Detect which cell encompasses the target text, then output its (X, Y) center coordinate. 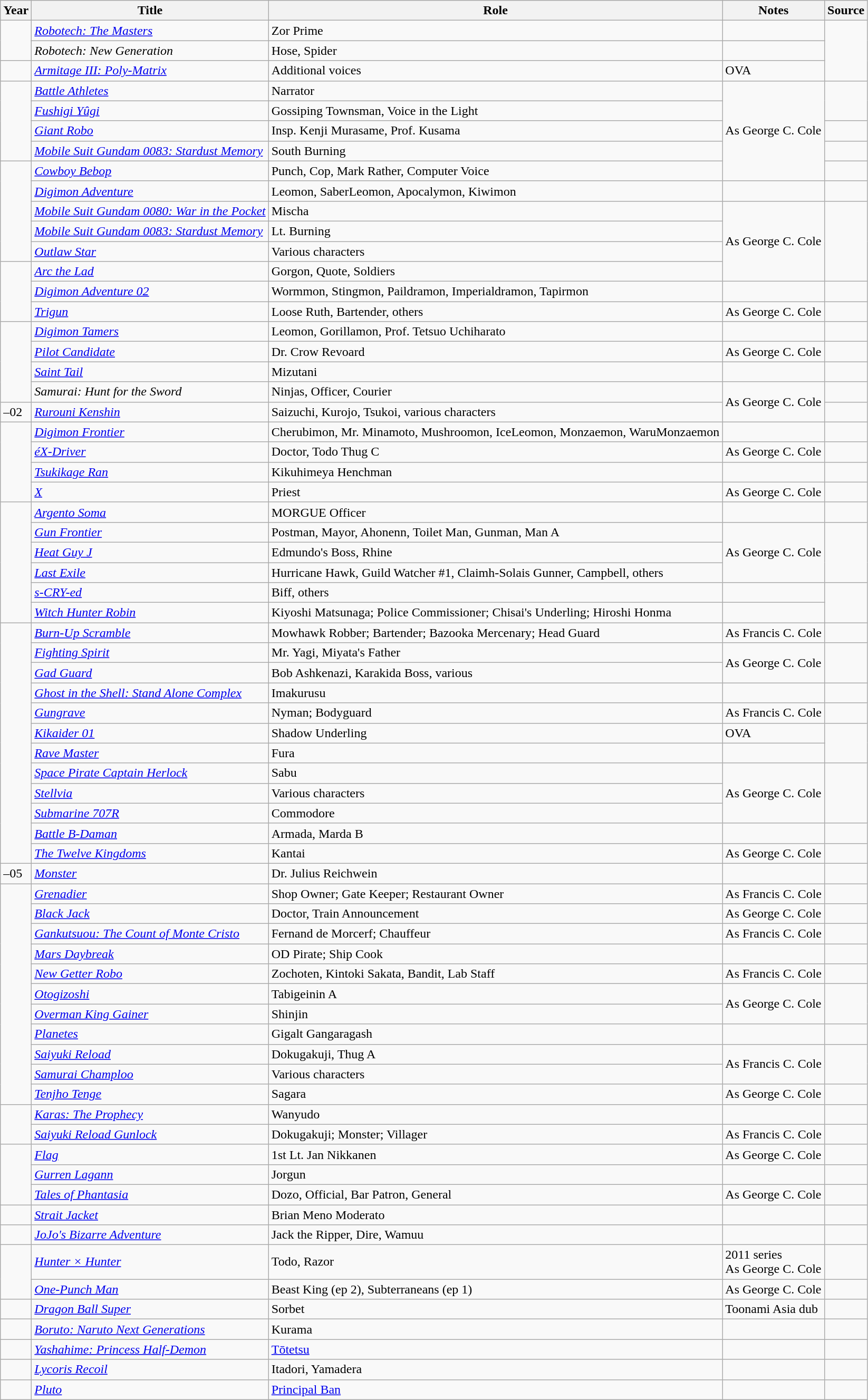
Lycoris Recoil (150, 1369)
Kantai (496, 853)
Tōtetsu (496, 1349)
Gorgon, Quote, Soldiers (496, 272)
Kikaider 01 (150, 733)
Postman, Mayor, Ahonenn, Toilet Man, Gunman, Man A (496, 532)
Zochoten, Kintoki Sakata, Bandit, Lab Staff (496, 974)
Loose Ruth, Bartender, others (496, 312)
Itadori, Yamadera (496, 1369)
Kurama (496, 1329)
Leomon, Gorillamon, Prof. Tetsuo Uchiharato (496, 332)
Saint Tail (150, 372)
Imakurusu (496, 693)
Otogizoshi (150, 994)
OD Pirate; Ship Cook (496, 954)
Edmundo's Boss, Rhine (496, 552)
Mizutani (496, 372)
Outlaw Star (150, 252)
Argento Soma (150, 512)
2011 seriesAs George C. Cole (774, 1262)
Principal Ban (496, 1389)
Mars Daybreak (150, 954)
Dragon Ball Super (150, 1309)
Punch, Cop, Mark Rather, Computer Voice (496, 171)
Doctor, Train Announcement (496, 914)
Insp. Kenji Murasame, Prof. Kusama (496, 131)
Monster (150, 873)
1st Lt. Jan Nikkanen (496, 1154)
s-CRY-ed (150, 593)
Additional voices (496, 71)
Planetes (150, 1034)
Biff, others (496, 593)
Wanyudo (496, 1114)
éX-Driver (150, 452)
Dr. Crow Revoard (496, 352)
Wormmon, Stingmon, Paildramon, Imperialdramon, Tapirmon (496, 292)
Kiyoshi Matsunaga; Police Commissioner; Chisai's Underling; Hiroshi Honma (496, 613)
Notes (774, 11)
Year (16, 11)
Samurai Champloo (150, 1074)
Battle Athletes (150, 91)
Battle B-Daman (150, 833)
Todo, Razor (496, 1262)
Cherubimon, Mr. Minamoto, Mushroomon, IceLeomon, Monzaemon, WaruMonzaemon (496, 432)
Gun Frontier (150, 532)
Digimon Adventure 02 (150, 292)
Dokugakuji, Thug A (496, 1054)
Hunter × Hunter (150, 1262)
Samurai: Hunt for the Sword (150, 392)
MORGUE Officer (496, 512)
Flag (150, 1154)
Rurouni Kenshin (150, 412)
Last Exile (150, 572)
Burn-Up Scramble (150, 633)
Robotech: The Masters (150, 31)
South Burning (496, 151)
Gankutsuou: The Count of Monte Cristo (150, 934)
JoJo's Bizarre Adventure (150, 1235)
Fighting Spirit (150, 653)
Submarine 707R (150, 813)
Shadow Underling (496, 733)
Dozo, Official, Bar Patron, General (496, 1194)
Source (846, 11)
Bob Ashkenazi, Karakida Boss, various (496, 673)
Tabigeinin A (496, 994)
Tenjho Tenge (150, 1094)
One-Punch Man (150, 1289)
Zor Prime (496, 31)
Stellvia (150, 793)
Heat Guy J (150, 552)
Digimon Adventure (150, 191)
Tales of Phantasia (150, 1194)
Robotech: New Generation (150, 51)
Fernand de Morcerf; Chauffeur (496, 934)
Gad Guard (150, 673)
Rave Master (150, 753)
X (150, 492)
Pluto (150, 1389)
Armada, Marda B (496, 833)
Cowboy Bebop (150, 171)
Nyman; Bodyguard (496, 713)
Dokugakuji; Monster; Villager (496, 1134)
Witch Hunter Robin (150, 613)
Armitage III: Poly-Matrix (150, 71)
Sagara (496, 1094)
Trigun (150, 312)
Digimon Frontier (150, 432)
Arc the Lad (150, 272)
Gigalt Gangaragash (496, 1034)
Digimon Tamers (150, 332)
Pilot Candidate (150, 352)
Priest (496, 492)
Jorgun (496, 1174)
The Twelve Kingdoms (150, 853)
Mowhawk Robber; Bartender; Bazooka Mercenary; Head Guard (496, 633)
Role (496, 11)
Gurren Lagann (150, 1174)
Overman King Gainer (150, 1014)
Dr. Julius Reichwein (496, 873)
Doctor, Todo Thug C (496, 452)
Fushigi Yûgi (150, 111)
Gungrave (150, 713)
New Getter Robo (150, 974)
Fura (496, 753)
Narrator (496, 91)
Sorbet (496, 1309)
Grenadier (150, 894)
Shinjin (496, 1014)
Toonami Asia dub (774, 1309)
Ninjas, Officer, Courier (496, 392)
Beast King (ep 2), Subterraneans (ep 1) (496, 1289)
Mr. Yagi, Miyata's Father (496, 653)
Title (150, 11)
Saiyuki Reload (150, 1054)
Gossiping Townsman, Voice in the Light (496, 111)
Mobile Suit Gundam 0080: War in the Pocket (150, 211)
Kikuhimeya Henchman (496, 472)
Space Pirate Captain Herlock (150, 773)
Brian Meno Moderato (496, 1214)
Ghost in the Shell: Stand Alone Complex (150, 693)
Shop Owner; Gate Keeper; Restaurant Owner (496, 894)
Hose, Spider (496, 51)
Saiyuki Reload Gunlock (150, 1134)
Jack the Ripper, Dire, Wamuu (496, 1235)
Hurricane Hawk, Guild Watcher #1, Claimh-Solais Gunner, Campbell, others (496, 572)
Commodore (496, 813)
–02 (16, 412)
Yashahime: Princess Half-Demon (150, 1349)
Black Jack (150, 914)
Strait Jacket (150, 1214)
Sabu (496, 773)
Leomon, SaberLeomon, Apocalymon, Kiwimon (496, 191)
Mischa (496, 211)
Boruto: Naruto Next Generations (150, 1329)
Tsukikage Ran (150, 472)
Karas: The Prophecy (150, 1114)
Lt. Burning (496, 231)
Saizuchi, Kurojo, Tsukoi, various characters (496, 412)
–05 (16, 873)
Giant Robo (150, 131)
